Find where the given text appears and provide that cell's center as [X, Y] coordinate. 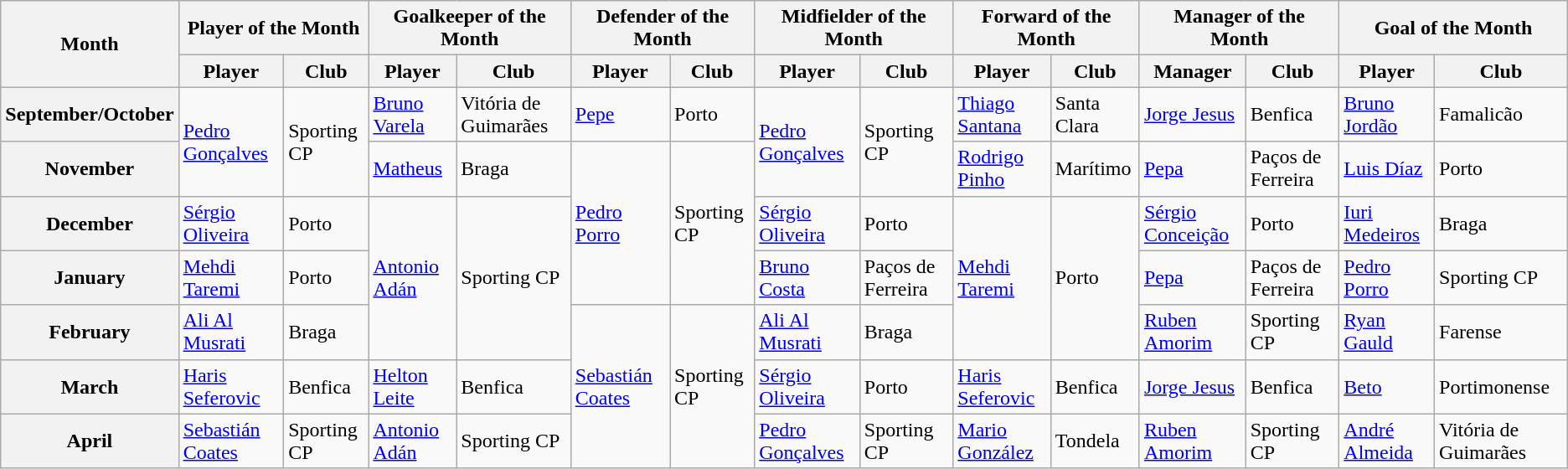
Mario González [1002, 441]
March [90, 387]
Forward of the Month [1047, 28]
Month [90, 44]
Santa Clara [1095, 114]
Famalicão [1501, 114]
Portimonense [1501, 387]
Ryan Gauld [1387, 332]
Pepe [620, 114]
Helton Leite [412, 387]
Manager of the Month [1239, 28]
Goalkeeper of the Month [469, 28]
Marítimo [1095, 169]
Tondela [1095, 441]
André Almeida [1387, 441]
Farense [1501, 332]
Midfielder of the Month [854, 28]
Bruno Jordão [1387, 114]
Beto [1387, 387]
Bruno Costa [807, 278]
Luis Díaz [1387, 169]
Defender of the Month [662, 28]
Player of the Month [273, 28]
December [90, 223]
January [90, 278]
Sérgio Conceição [1193, 223]
April [90, 441]
November [90, 169]
February [90, 332]
Goal of the Month [1453, 28]
Thiago Santana [1002, 114]
Manager [1193, 71]
Bruno Varela [412, 114]
Rodrigo Pinho [1002, 169]
Iuri Medeiros [1387, 223]
September/October [90, 114]
Matheus [412, 169]
